Search for the cell housing the specified text and yield its [x, y] center coordinate. 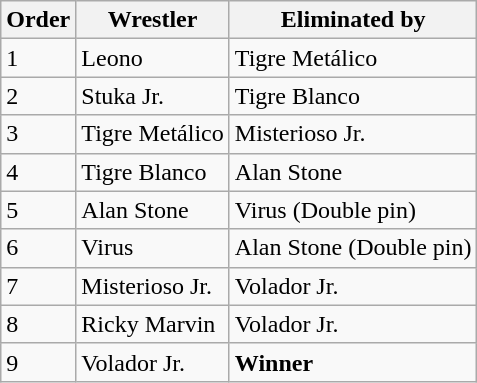
Wrestler [152, 20]
4 [38, 172]
Stuka Jr. [152, 96]
Order [38, 20]
1 [38, 58]
Winner [353, 362]
Virus [152, 248]
9 [38, 362]
3 [38, 134]
7 [38, 286]
Leono [152, 58]
Alan Stone (Double pin) [353, 248]
Ricky Marvin [152, 324]
Virus (Double pin) [353, 210]
Eliminated by [353, 20]
6 [38, 248]
5 [38, 210]
2 [38, 96]
8 [38, 324]
